Find where the given text appears and provide that cell's center as (X, Y) coordinate. 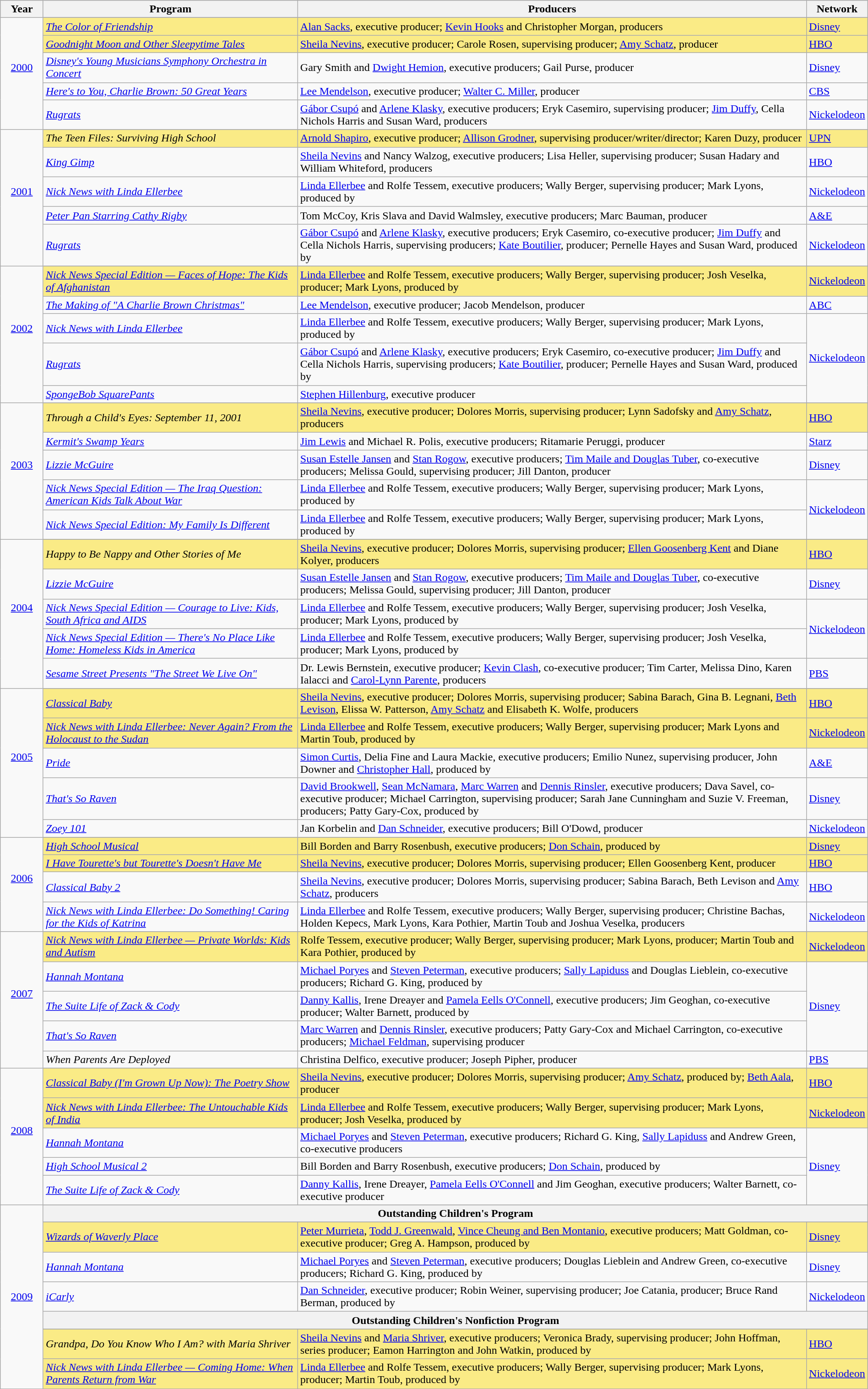
2008 (22, 1136)
Kermit's Swamp Years (170, 441)
I Have Tourette's but Tourette's Doesn't Have Me (170, 863)
2001 (22, 198)
Starz (837, 441)
Sheila Nevins, executive producer; Dolores Morris, supervising producer; Ellen Goosenberg Kent, producer (552, 863)
The Color of Friendship (170, 27)
Sheila Nevins and Nancy Walzog, executive producers; Lisa Heller, supervising producer; Susan Hadary and William Whiteford, producers (552, 162)
2004 (22, 613)
Grandpa, Do You Know Who I Am? with Maria Shriver (170, 1344)
Producers (552, 9)
Nick News with Linda Ellerbee — Private Worlds: Kids and Autism (170, 947)
Lee Mendelson, executive producer; Jacob Mendelson, producer (552, 304)
2000 (22, 74)
2005 (22, 763)
Christina Delfico, executive producer; Joseph Pipher, producer (552, 1059)
2006 (22, 884)
The Making of "A Charlie Brown Christmas" (170, 304)
Sheila Nevins, executive producer; Dolores Morris, supervising producer; Amy Schatz, produced by; Beth Aala, producer (552, 1083)
Jan Korbelin and Dan Schneider, executive producers; Bill O'Dowd, producer (552, 829)
High School Musical 2 (170, 1166)
Nick News Special Edition — Faces of Hope: The Kids of Afghanistan (170, 281)
Classical Baby 2 (170, 887)
Danny Kallis, Irene Dreayer, Pamela Eells O'Connell and Jim Geoghan, executive producers; Walter Barnett, co-executive producer (552, 1189)
Nick News Special Edition — There's No Place Like Home: Homeless Kids in America (170, 644)
Classical Baby (I'm Grown Up Now): The Poetry Show (170, 1083)
Wizards of Waverly Place (170, 1237)
Peter Pan Starring Cathy Rigby (170, 215)
2003 (22, 471)
Outstanding Children's Program (455, 1214)
Program (170, 9)
SpongeBob SquarePants (170, 394)
Michael Poryes and Steven Peterman, executive producers; Sally Lapiduss and Douglas Lieblein, co-executive producers; Richard G. King, produced by (552, 976)
Sesame Street Presents "The Street We Live On" (170, 673)
Linda Ellerbee and Rolfe Tessem, executive producers; Wally Berger, supervising producer; Mark Lyons, producer; Martin Toub, produced by (552, 1373)
Nick News with Linda Ellerbee: The Untouchable Kids of India (170, 1112)
Alan Sacks, executive producer; Kevin Hooks and Christopher Morgan, producers (552, 27)
Network (837, 9)
UPN (837, 138)
Tom McCoy, Kris Slava and David Walmsley, executive producers; Marc Bauman, producer (552, 215)
2009 (22, 1297)
CBS (837, 91)
Nick News with Linda Ellerbee — Coming Home: When Parents Return from War (170, 1373)
ABC (837, 304)
Jim Lewis and Michael R. Polis, executive producers; Ritamarie Peruggi, producer (552, 441)
Simon Curtis, Delia Fine and Laura Mackie, executive producers; Emilio Nunez, supervising producer, John Downer and Christopher Hall, produced by (552, 763)
Outstanding Children's Nonfiction Program (455, 1320)
Nick News with Linda Ellerbee: Never Again? From the Holocaust to the Sudan (170, 732)
Gábor Csupó and Arlene Klasky, executive producers; Eryk Casemiro, supervising producer; Jim Duffy, Cella Nichols Harris and Susan Ward, producers (552, 114)
Through a Child's Eyes: September 11, 2001 (170, 418)
Sheila Nevins, executive producer; Dolores Morris, supervising producer; Sabina Barach, Beth Levison and Amy Schatz, producers (552, 887)
Year (22, 9)
Classical Baby (170, 703)
Sheila Nevins, executive producer; Dolores Morris, supervising producer; Lynn Sadofsky and Amy Schatz, producers (552, 418)
Sheila Nevins, executive producer; Dolores Morris, supervising producer; Ellen Goosenberg Kent and Diane Kolyer, producers (552, 554)
When Parents Are Deployed (170, 1059)
Happy to Be Nappy and Other Stories of Me (170, 554)
Linda Ellerbee and Rolfe Tessem, executive producers; Wally Berger, supervising producer; Mark Lyons, producer; Josh Veselka, produced by (552, 1112)
Goodnight Moon and Other Sleepytime Tales (170, 44)
Rolfe Tessem, executive producer; Wally Berger, supervising producer; Mark Lyons, producer; Martin Toub and Kara Pothier, produced by (552, 947)
Dan Schneider, executive producer; Robin Weiner, supervising producer; Joe Catania, producer; Bruce Rand Berman, produced by (552, 1297)
iCarly (170, 1297)
Nick News Special Edition: My Family Is Different (170, 525)
Zoey 101 (170, 829)
2002 (22, 334)
Danny Kallis, Irene Dreayer and Pamela Eells O'Connell, executive producers; Jim Geoghan, co-executive producer; Walter Barnett, produced by (552, 1006)
Stephen Hillenburg, executive producer (552, 394)
Lee Mendelson, executive producer; Walter C. Miller, producer (552, 91)
Gary Smith and Dwight Hemion, executive producers; Gail Purse, producer (552, 68)
High School Musical (170, 846)
Pride (170, 763)
Disney's Young Musicians Symphony Orchestra in Concert (170, 68)
Nick News Special Edition — Courage to Live: Kids, South Africa and AIDS (170, 613)
Michael Poryes and Steven Peterman, executive producers; Richard G. King, Sally Lapiduss and Andrew Green, co-executive producers (552, 1143)
2007 (22, 1000)
The Teen Files: Surviving High School (170, 138)
Arnold Shapiro, executive producer; Allison Grodner, supervising producer/writer/director; Karen Duzy, producer (552, 138)
Nick News Special Edition — The Iraq Question: American Kids Talk About War (170, 494)
Nick News with Linda Ellerbee: Do Something! Caring for the Kids of Katrina (170, 917)
Here's to You, Charlie Brown: 50 Great Years (170, 91)
Linda Ellerbee and Rolfe Tessem, executive producers; Wally Berger, supervising producer; Mark Lyons and Martin Toub, produced by (552, 732)
King Gimp (170, 162)
Sheila Nevins, executive producer; Carole Rosen, supervising producer; Amy Schatz, producer (552, 44)
Michael Poryes and Steven Peterman, executive producers; Douglas Lieblein and Andrew Green, co-executive producers; Richard G. King, produced by (552, 1267)
